Capture the cell that displays the provided text and extract its (x, y) central coordinate. 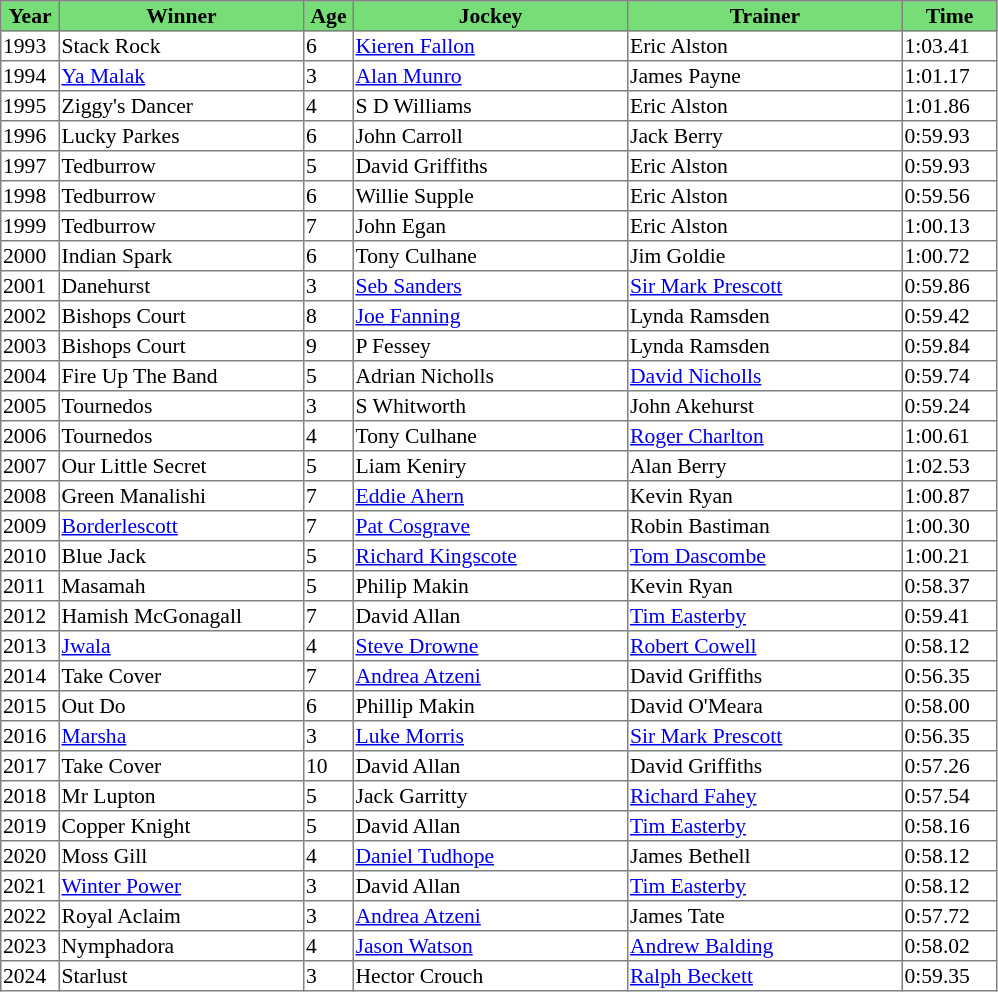
David Nicholls (765, 376)
0:57.54 (949, 796)
Philip Makin (490, 586)
Marsha (181, 736)
Masamah (181, 586)
2009 (30, 526)
1999 (30, 226)
Out Do (181, 706)
Robert Cowell (765, 646)
Phillip Makin (490, 706)
James Bethell (765, 856)
John Egan (490, 226)
Steve Drowne (490, 646)
Robin Bastiman (765, 526)
2012 (30, 616)
S D Williams (490, 106)
0:59.86 (949, 286)
1994 (30, 76)
1:01.86 (949, 106)
James Payne (765, 76)
Luke Morris (490, 736)
Kieren Fallon (490, 46)
Alan Munro (490, 76)
John Carroll (490, 136)
Winter Power (181, 886)
2023 (30, 946)
Pat Cosgrave (490, 526)
Year (30, 16)
0:59.42 (949, 316)
Lucky Parkes (181, 136)
Andrew Balding (765, 946)
2013 (30, 646)
2004 (30, 376)
0:58.16 (949, 826)
2000 (30, 256)
2002 (30, 316)
2011 (30, 586)
Jack Garritty (490, 796)
Royal Aclaim (181, 916)
Indian Spark (181, 256)
2008 (30, 496)
John Akehurst (765, 406)
2020 (30, 856)
Richard Kingscote (490, 556)
Winner (181, 16)
1:01.17 (949, 76)
Fire Up The Band (181, 376)
Blue Jack (181, 556)
1:00.72 (949, 256)
0:59.35 (949, 976)
2001 (30, 286)
8 (329, 316)
Jim Goldie (765, 256)
0:59.41 (949, 616)
2014 (30, 676)
0:59.24 (949, 406)
Time (949, 16)
Ya Malak (181, 76)
1995 (30, 106)
Hector Crouch (490, 976)
Green Manalishi (181, 496)
Starlust (181, 976)
Stack Rock (181, 46)
Alan Berry (765, 466)
1:03.41 (949, 46)
Willie Supple (490, 196)
2006 (30, 436)
0:59.56 (949, 196)
2018 (30, 796)
1:00.61 (949, 436)
Jack Berry (765, 136)
1:00.13 (949, 226)
2017 (30, 766)
2022 (30, 916)
1:00.21 (949, 556)
Seb Sanders (490, 286)
1:00.87 (949, 496)
1996 (30, 136)
9 (329, 346)
Trainer (765, 16)
2007 (30, 466)
Daniel Tudhope (490, 856)
2016 (30, 736)
0:58.37 (949, 586)
Ralph Beckett (765, 976)
James Tate (765, 916)
1:00.30 (949, 526)
2019 (30, 826)
2005 (30, 406)
Eddie Ahern (490, 496)
1:02.53 (949, 466)
Jason Watson (490, 946)
2003 (30, 346)
P Fessey (490, 346)
David O'Meara (765, 706)
Liam Keniry (490, 466)
0:59.74 (949, 376)
Nymphadora (181, 946)
0:58.00 (949, 706)
S Whitworth (490, 406)
2015 (30, 706)
Joe Fanning (490, 316)
Jwala (181, 646)
Danehurst (181, 286)
Adrian Nicholls (490, 376)
Mr Lupton (181, 796)
1993 (30, 46)
0:57.72 (949, 916)
Our Little Secret (181, 466)
0:57.26 (949, 766)
2021 (30, 886)
Moss Gill (181, 856)
10 (329, 766)
Ziggy's Dancer (181, 106)
Copper Knight (181, 826)
Tom Dascombe (765, 556)
Roger Charlton (765, 436)
1998 (30, 196)
Hamish McGonagall (181, 616)
Borderlescott (181, 526)
Jockey (490, 16)
Age (329, 16)
0:58.02 (949, 946)
2024 (30, 976)
0:59.84 (949, 346)
1997 (30, 166)
Richard Fahey (765, 796)
2010 (30, 556)
